Extract the [X, Y] coordinate from the center of the cell holding the provided text.  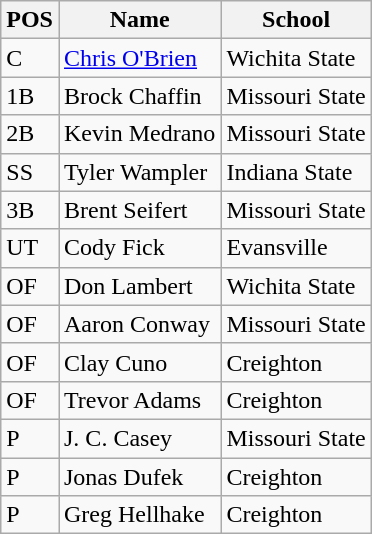
School [296, 20]
Jonas Dufek [139, 477]
Cody Fick [139, 248]
Name [139, 20]
Don Lambert [139, 286]
Brock Chaffin [139, 96]
Aaron Conway [139, 324]
Evansville [296, 248]
Kevin Medrano [139, 134]
3B [30, 210]
C [30, 58]
UT [30, 248]
J. C. Casey [139, 438]
Clay Cuno [139, 362]
POS [30, 20]
SS [30, 172]
Greg Hellhake [139, 515]
Chris O'Brien [139, 58]
1B [30, 96]
Indiana State [296, 172]
Trevor Adams [139, 400]
Brent Seifert [139, 210]
Tyler Wampler [139, 172]
2B [30, 134]
